Provide the [x, y] coordinate of the cell's center where the given text is located.  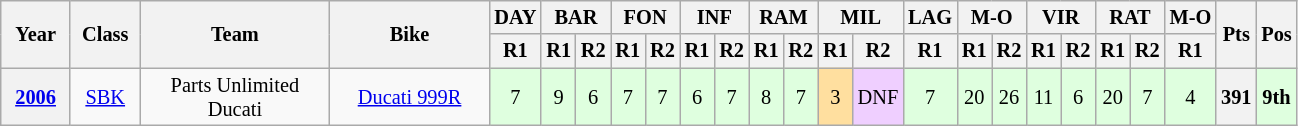
391 [1236, 97]
BAR [576, 17]
9th [1276, 97]
Pts [1236, 34]
SBK [105, 97]
MIL [860, 17]
LAG [930, 17]
9 [558, 97]
Team [235, 34]
DNF [878, 97]
Class [105, 34]
RAT [1130, 17]
Parts Unlimited Ducati [235, 97]
26 [1010, 97]
Bike [410, 34]
4 [1191, 97]
Ducati 999R [410, 97]
3 [836, 97]
2006 [36, 97]
VIR [1060, 17]
8 [766, 97]
FON [646, 17]
11 [1044, 97]
Year [36, 34]
DAY [515, 17]
Pos [1276, 34]
INF [714, 17]
RAM [784, 17]
